Find where the given text appears and provide that cell's center as [X, Y] coordinate. 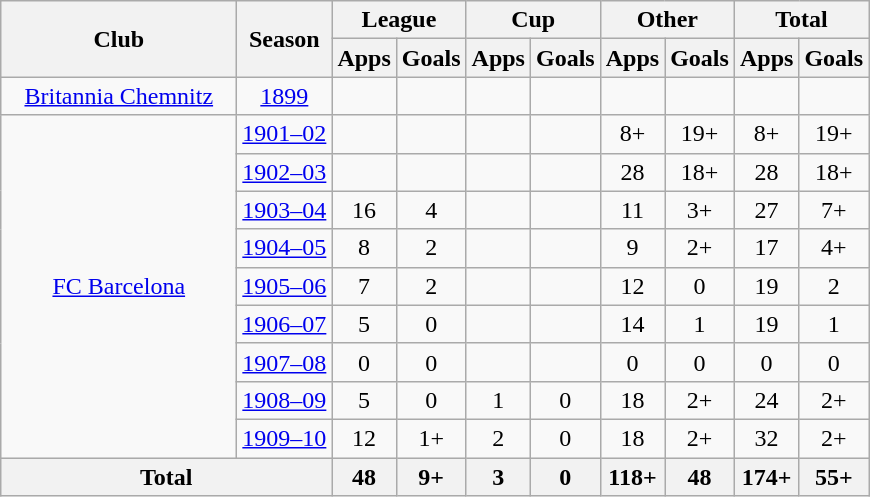
32 [766, 438]
55+ [834, 477]
1905–06 [284, 286]
Cup [533, 20]
1907–08 [284, 362]
1908–09 [284, 400]
Club [119, 39]
9 [632, 248]
3 [498, 477]
7+ [834, 210]
Season [284, 39]
16 [364, 210]
1+ [431, 438]
174+ [766, 477]
24 [766, 400]
118+ [632, 477]
4 [431, 210]
14 [632, 324]
Other [667, 20]
7 [364, 286]
League [399, 20]
17 [766, 248]
9+ [431, 477]
FC Barcelona [119, 286]
1909–10 [284, 438]
11 [632, 210]
1899 [284, 96]
Britannia Chemnitz [119, 96]
27 [766, 210]
1901–02 [284, 134]
4+ [834, 248]
3+ [700, 210]
1903–04 [284, 210]
1906–07 [284, 324]
1904–05 [284, 248]
8 [364, 248]
1902–03 [284, 172]
